Find where the given text appears and provide that cell's center as (X, Y) coordinate. 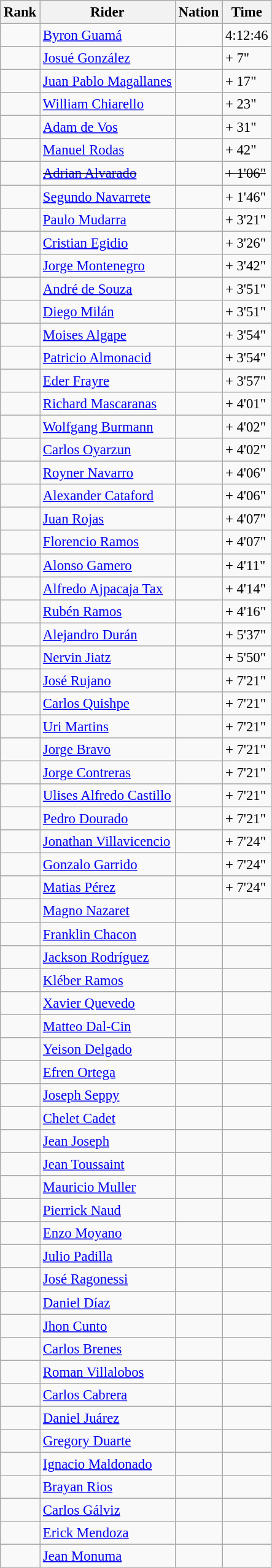
Time (247, 12)
Juan Rojas (108, 519)
Alejandro Durán (108, 634)
Alfredo Ajpacaja Tax (108, 588)
Rank (20, 12)
Magno Nazaret (108, 911)
Jean Toussaint (108, 1165)
Cristian Egidio (108, 243)
Pierrick Naud (108, 1211)
Juan Pablo Magallanes (108, 82)
Jorge Bravo (108, 750)
Byron Guamá (108, 36)
Rider (108, 12)
Ulises Alfredo Castillo (108, 796)
+ 7" (247, 58)
Jorge Contreras (108, 773)
Jorge Montenegro (108, 265)
José Rujano (108, 680)
Manuel Rodas (108, 150)
Diego Milán (108, 312)
+ 4'14" (247, 588)
Josué González (108, 58)
Wolfgang Burmann (108, 427)
Jean Joseph (108, 1141)
+ 5'50" (247, 658)
+ 3'57" (247, 381)
Gregory Duarte (108, 1441)
+ 31" (247, 127)
Carlos Cabrera (108, 1395)
Alexander Cataford (108, 496)
Adrian Alvarado (108, 173)
Efren Ortega (108, 1072)
Jean Monuma (108, 1556)
Matteo Dal-Cin (108, 1026)
Gonzalo Garrido (108, 865)
+ 4'16" (247, 611)
+ 1'46" (247, 197)
Yeison Delgado (108, 1049)
Julio Padilla (108, 1257)
+ 4'11" (247, 565)
Matias Pérez (108, 888)
Rubén Ramos (108, 611)
Royner Navarro (108, 473)
+ 3'21" (247, 219)
+ 5'37" (247, 634)
Jhon Cunto (108, 1326)
Kléber Ramos (108, 980)
Carlos Quishpe (108, 704)
Erick Mendoza (108, 1533)
Carlos Gálviz (108, 1510)
Chelet Cadet (108, 1118)
Pedro Dourado (108, 819)
4:12:46 (247, 36)
Uri Martins (108, 726)
Jonathan Villavicencio (108, 842)
+ 1'06" (247, 173)
Nervin Jiatz (108, 658)
+ 3'42" (247, 265)
+ 23" (247, 104)
+ 17" (247, 82)
Enzo Moyano (108, 1233)
Jackson Rodríguez (108, 957)
Eder Frayre (108, 381)
Franklin Chacon (108, 934)
Roman Villalobos (108, 1372)
Xavier Quevedo (108, 1003)
+ 3'26" (247, 243)
Nation (198, 12)
+ 4'01" (247, 404)
Florencio Ramos (108, 542)
William Chiarello (108, 104)
Patricio Almonacid (108, 358)
Brayan Rios (108, 1487)
Ignacio Maldonado (108, 1464)
+ 42" (247, 150)
Carlos Brenes (108, 1349)
Segundo Navarrete (108, 197)
Moises Algape (108, 335)
Carlos Oyarzun (108, 450)
André de Souza (108, 289)
Joseph Seppy (108, 1095)
Daniel Juárez (108, 1418)
Paulo Mudarra (108, 219)
Alonso Gamero (108, 565)
Daniel Díaz (108, 1303)
Adam de Vos (108, 127)
Richard Mascaranas (108, 404)
José Ragonessi (108, 1280)
Mauricio Muller (108, 1187)
